Pinpoint the cell where the given text exists, returning its [x, y] midpoint coordinate. 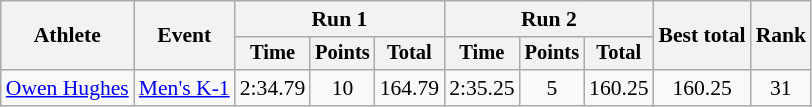
Event [184, 36]
Run 1 [340, 19]
Men's K-1 [184, 88]
2:35.25 [482, 88]
31 [782, 88]
Owen Hughes [68, 88]
Run 2 [548, 19]
Rank [782, 36]
5 [552, 88]
164.79 [410, 88]
Athlete [68, 36]
Best total [702, 36]
10 [342, 88]
2:34.79 [272, 88]
